For the text-containing cell, return its midpoint in [x, y] coordinate format. 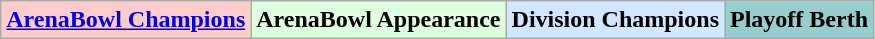
ArenaBowl Champions [126, 20]
Playoff Berth [798, 20]
Division Champions [615, 20]
ArenaBowl Appearance [378, 20]
